Extract the (X, Y) coordinate from the center of the cell holding the provided text.  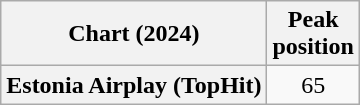
65 (313, 85)
Chart (2024) (134, 34)
Estonia Airplay (TopHit) (134, 85)
Peakposition (313, 34)
